From the cell containing the given text, extract its center point as (X, Y) coordinate. 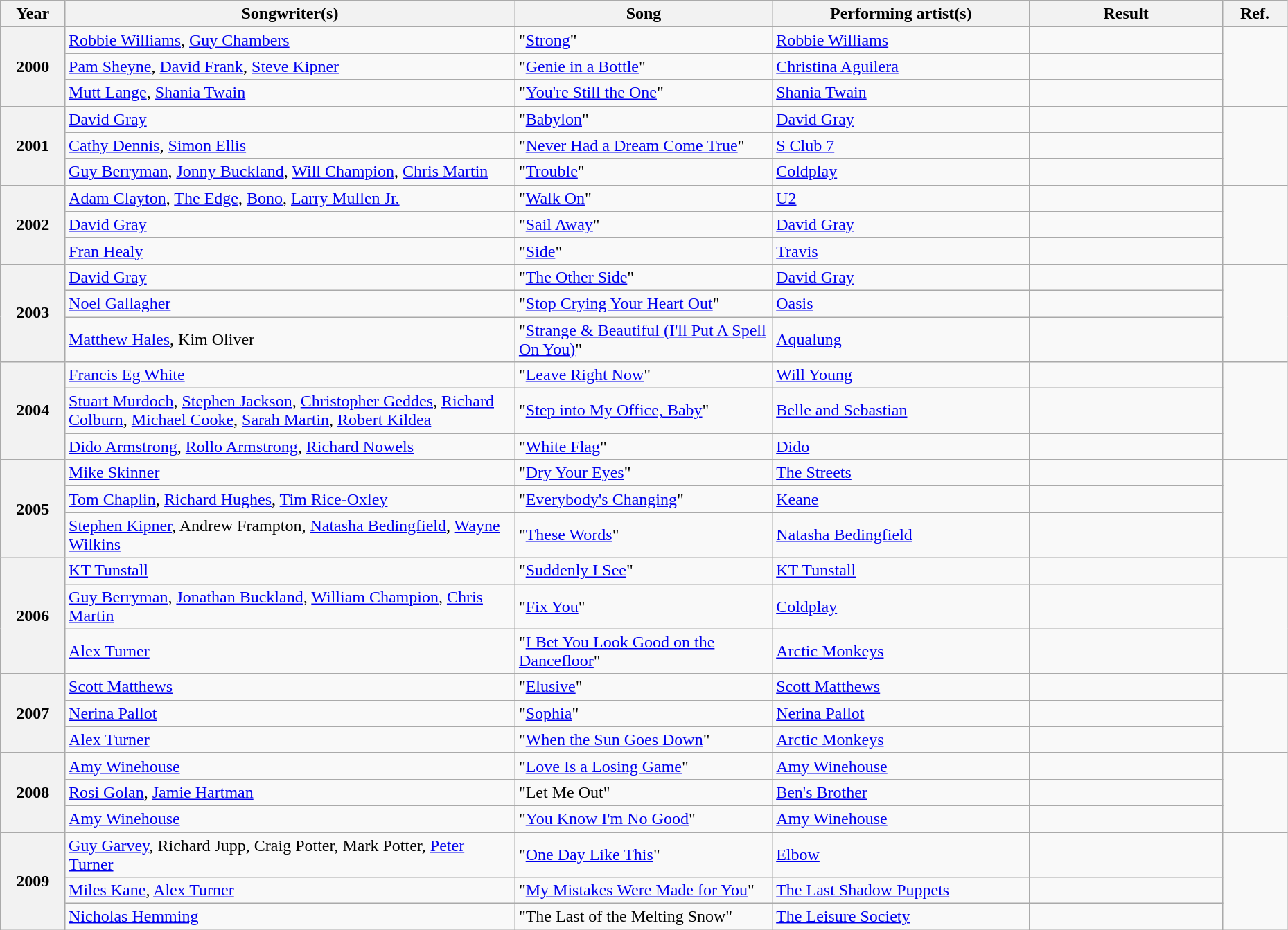
"Dry Your Eyes" (643, 473)
Will Young (901, 375)
Aqualung (901, 339)
"You Know I'm No Good" (643, 819)
Noel Gallagher (290, 303)
Travis (901, 251)
"Never Had a Dream Come True" (643, 145)
"Fix You" (643, 607)
Christina Aguilera (901, 66)
"Love Is a Losing Game" (643, 766)
Rosi Golan, Jamie Hartman (290, 792)
"Babylon" (643, 119)
"Genie in a Bottle" (643, 66)
S Club 7 (901, 145)
"Step into My Office, Baby" (643, 411)
Songwriter(s) (290, 14)
The Last Shadow Puppets (901, 891)
Cathy Dennis, Simon Ellis (290, 145)
Miles Kane, Alex Turner (290, 891)
"Leave Right Now" (643, 375)
Ref. (1254, 14)
"Stop Crying Your Heart Out" (643, 303)
The Leisure Society (901, 917)
2006 (33, 616)
"White Flag" (643, 447)
Performing artist(s) (901, 14)
Tom Chaplin, Richard Hughes, Tim Rice-Oxley (290, 499)
"My Mistakes Were Made for You" (643, 891)
"Walk On" (643, 198)
Belle and Sebastian (901, 411)
Elbow (901, 855)
The Streets (901, 473)
2009 (33, 881)
2000 (33, 66)
Pam Sheyne, David Frank, Steve Kipner (290, 66)
"Side" (643, 251)
"These Words" (643, 535)
Song (643, 14)
2002 (33, 224)
Oasis (901, 303)
"Everybody's Changing" (643, 499)
"Strange & Beautiful (I'll Put A Spell On You)" (643, 339)
2007 (33, 713)
Mutt Lange, Shania Twain (290, 93)
Stephen Kipner, Andrew Frampton, Natasha Bedingfield, Wayne Wilkins (290, 535)
"One Day Like This" (643, 855)
"Strong" (643, 40)
Keane (901, 499)
U2 (901, 198)
2003 (33, 313)
"Elusive" (643, 687)
Guy Berryman, Jonathan Buckland, William Champion, Chris Martin (290, 607)
"Trouble" (643, 172)
"The Other Side" (643, 277)
Shania Twain (901, 93)
Dido (901, 447)
Nicholas Hemming (290, 917)
"When the Sun Goes Down" (643, 740)
"You're Still the One" (643, 93)
2005 (33, 508)
"Let Me Out" (643, 792)
Francis Eg White (290, 375)
2001 (33, 145)
2004 (33, 411)
Adam Clayton, The Edge, Bono, Larry Mullen Jr. (290, 198)
Stuart Murdoch, Stephen Jackson, Christopher Geddes, Richard Colburn, Michael Cooke, Sarah Martin, Robert Kildea (290, 411)
Year (33, 14)
Robbie Williams, Guy Chambers (290, 40)
Mike Skinner (290, 473)
Natasha Bedingfield (901, 535)
Matthew Hales, Kim Oliver (290, 339)
Result (1126, 14)
Fran Healy (290, 251)
"The Last of the Melting Snow" (643, 917)
"Suddenly I See" (643, 571)
Guy Berryman, Jonny Buckland, Will Champion, Chris Martin (290, 172)
Dido Armstrong, Rollo Armstrong, Richard Nowels (290, 447)
Ben's Brother (901, 792)
"I Bet You Look Good on the Dancefloor" (643, 651)
"Sophia" (643, 713)
Guy Garvey, Richard Jupp, Craig Potter, Mark Potter, Peter Turner (290, 855)
2008 (33, 792)
Robbie Williams (901, 40)
"Sail Away" (643, 224)
